Pinpoint the cell where the given text exists, returning its (x, y) midpoint coordinate. 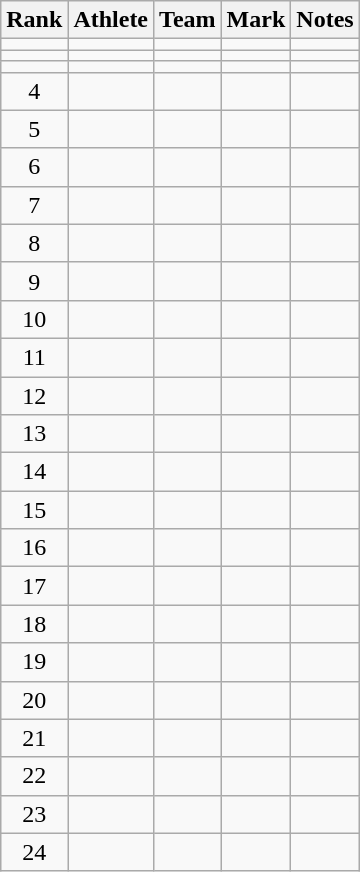
6 (34, 167)
13 (34, 434)
7 (34, 205)
14 (34, 472)
11 (34, 357)
5 (34, 129)
Notes (325, 20)
Team (188, 20)
18 (34, 624)
Mark (256, 20)
4 (34, 91)
21 (34, 738)
9 (34, 281)
19 (34, 662)
23 (34, 814)
Rank (34, 20)
24 (34, 852)
20 (34, 700)
8 (34, 243)
16 (34, 548)
15 (34, 510)
17 (34, 586)
12 (34, 395)
Athlete (111, 20)
22 (34, 776)
10 (34, 319)
